From the cell containing the given text, extract its center point as [X, Y] coordinate. 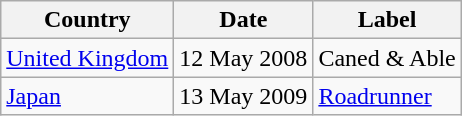
12 May 2008 [244, 58]
13 May 2009 [244, 96]
Date [244, 20]
Country [88, 20]
Roadrunner [387, 96]
United Kingdom [88, 58]
Label [387, 20]
Caned & Able [387, 58]
Japan [88, 96]
